Extract the (x, y) coordinate from the center of the cell holding the provided text.  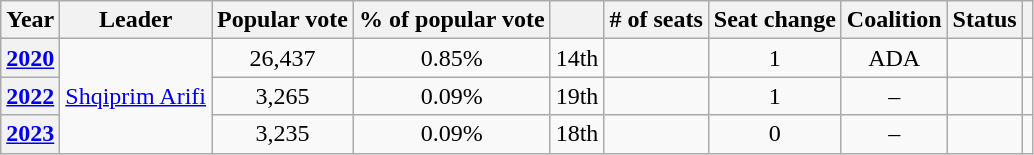
% of popular vote (452, 20)
26,437 (283, 58)
18th (577, 134)
Popular vote (283, 20)
3,235 (283, 134)
# of seats (656, 20)
2020 (30, 58)
Shqiprim Arifi (136, 96)
Seat change (774, 20)
2023 (30, 134)
19th (577, 96)
0 (774, 134)
2022 (30, 96)
Leader (136, 20)
Year (30, 20)
ADA (894, 58)
Coalition (894, 20)
Status (984, 20)
14th (577, 58)
0.85% (452, 58)
3,265 (283, 96)
